From the cell containing the given text, extract its center point as [X, Y] coordinate. 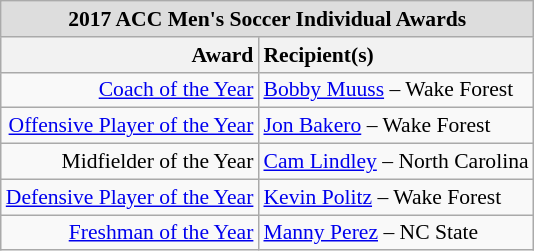
Recipient(s) [396, 55]
Manny Perez – NC State [396, 233]
Freshman of the Year [130, 233]
Kevin Politz – Wake Forest [396, 197]
Bobby Muuss – Wake Forest [396, 90]
Defensive Player of the Year [130, 197]
Midfielder of the Year [130, 162]
Award [130, 55]
2017 ACC Men's Soccer Individual Awards [268, 19]
Jon Bakero – Wake Forest [396, 126]
Cam Lindley – North Carolina [396, 162]
Offensive Player of the Year [130, 126]
Coach of the Year [130, 90]
